Determine the (X, Y) coordinate at the center of the cell enclosing the given text.  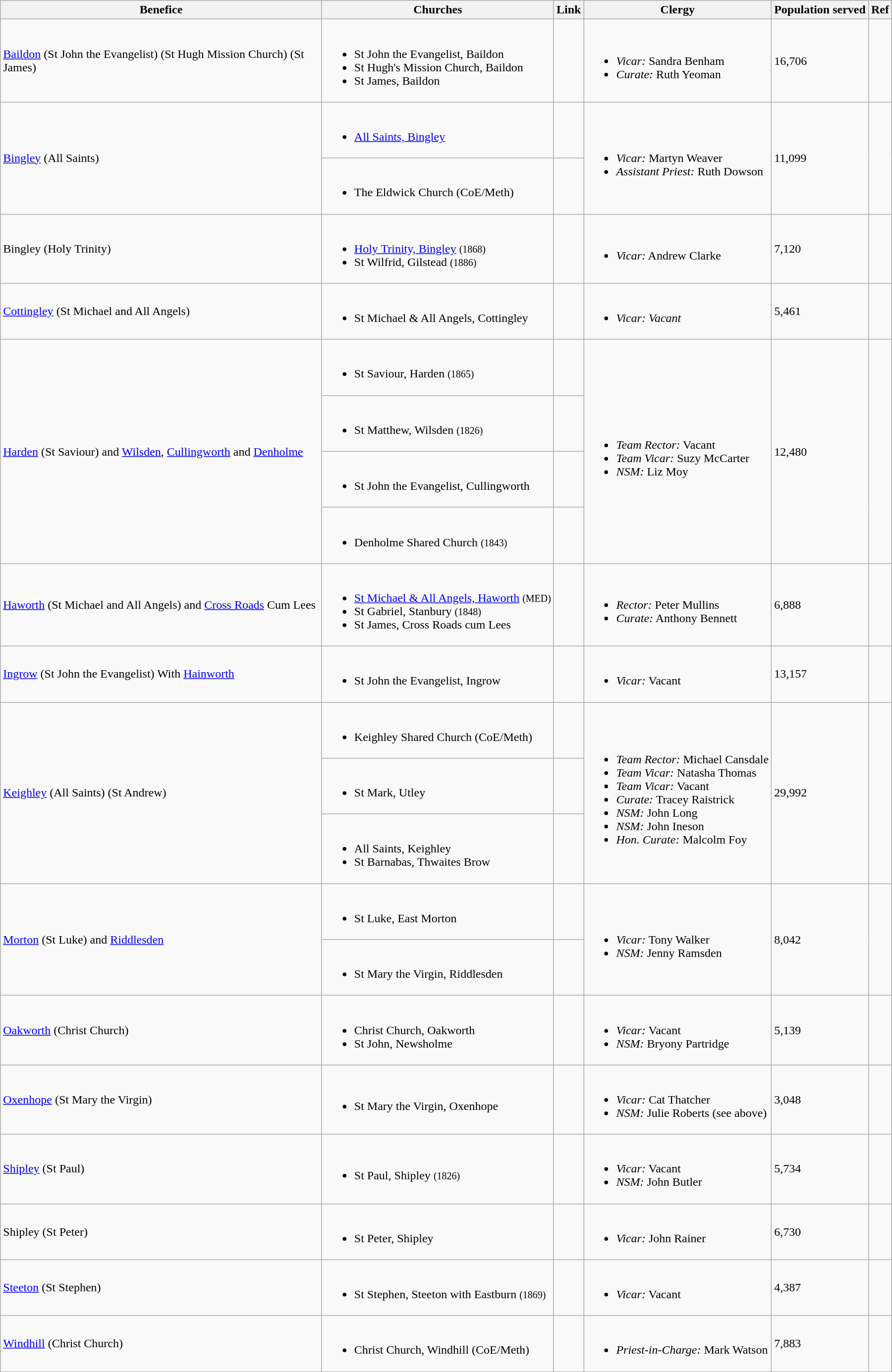
St Paul, Shipley (1826) (438, 1169)
Vicar: Martyn WeaverAssistant Priest: Ruth Dowson (678, 158)
Rector: Peter MullinsCurate: Anthony Bennett (678, 604)
Bingley (Holy Trinity) (162, 249)
16,706 (820, 60)
Christ Church, Windhill (CoE/Meth) (438, 1343)
Population served (820, 10)
Keighley (All Saints) (St Andrew) (162, 793)
Vicar: VacantNSM: Bryony Partridge (678, 1030)
Vicar: VacantNSM: John Butler (678, 1169)
Team Rector: VacantTeam Vicar: Suzy McCarterNSM: Liz Moy (678, 451)
Haworth (St Michael and All Angels) and Cross Roads Cum Lees (162, 604)
Harden (St Saviour) and Wilsden, Cullingworth and Denholme (162, 451)
Vicar: Tony WalkerNSM: Jenny Ramsden (678, 940)
11,099 (820, 158)
5,461 (820, 311)
The Eldwick Church (CoE/Meth) (438, 186)
Oakworth (Christ Church) (162, 1030)
7,883 (820, 1343)
St Michael & All Angels, Haworth (MED)St Gabriel, Stanbury (1848)St James, Cross Roads cum Lees (438, 604)
St John the Evangelist, Ingrow (438, 674)
8,042 (820, 940)
St Mary the Virgin, Oxenhope (438, 1100)
Vicar: Andrew Clarke (678, 249)
St Peter, Shipley (438, 1231)
St Michael & All Angels, Cottingley (438, 311)
Shipley (St Peter) (162, 1231)
Churches (438, 10)
Morton (St Luke) and Riddlesden (162, 940)
St Mary the Virgin, Riddlesden (438, 968)
St Mark, Utley (438, 787)
Vicar: Cat ThatcherNSM: Julie Roberts (see above) (678, 1100)
Ref (880, 10)
Priest-in-Charge: Mark Watson (678, 1343)
St Matthew, Wilsden (1826) (438, 423)
Vicar: John Rainer (678, 1231)
Link (568, 10)
Baildon (St John the Evangelist) (St Hugh Mission Church) (St James) (162, 60)
6,730 (820, 1231)
4,387 (820, 1288)
Bingley (All Saints) (162, 158)
Denholme Shared Church (1843) (438, 535)
3,048 (820, 1100)
Cottingley (St Michael and All Angels) (162, 311)
St Saviour, Harden (1865) (438, 368)
12,480 (820, 451)
Benefice (162, 10)
St John the Evangelist, BaildonSt Hugh's Mission Church, BaildonSt James, Baildon (438, 60)
6,888 (820, 604)
St Stephen, Steeton with Eastburn (1869) (438, 1288)
All Saints, Bingley (438, 130)
5,734 (820, 1169)
Christ Church, OakworthSt John, Newsholme (438, 1030)
Vicar: Sandra BenhamCurate: Ruth Yeoman (678, 60)
Steeton (St Stephen) (162, 1288)
29,992 (820, 793)
13,157 (820, 674)
Holy Trinity, Bingley (1868)St Wilfrid, Gilstead (1886) (438, 249)
St Luke, East Morton (438, 911)
Keighley Shared Church (CoE/Meth) (438, 730)
Oxenhope (St Mary the Virgin) (162, 1100)
Ingrow (St John the Evangelist) With Hainworth (162, 674)
Windhill (Christ Church) (162, 1343)
7,120 (820, 249)
5,139 (820, 1030)
All Saints, KeighleySt Barnabas, Thwaites Brow (438, 849)
St John the Evangelist, Cullingworth (438, 479)
Shipley (St Paul) (162, 1169)
Clergy (678, 10)
